Extract the (x, y) coordinate from the center of the cell holding the provided text.  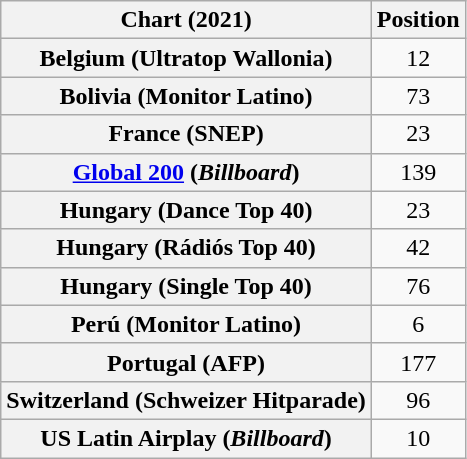
Hungary (Dance Top 40) (186, 210)
US Latin Airplay (Billboard) (186, 438)
177 (418, 362)
139 (418, 172)
Position (418, 20)
6 (418, 324)
12 (418, 58)
Chart (2021) (186, 20)
Portugal (AFP) (186, 362)
Hungary (Single Top 40) (186, 286)
Hungary (Rádiós Top 40) (186, 248)
Bolivia (Monitor Latino) (186, 96)
Global 200 (Billboard) (186, 172)
96 (418, 400)
Belgium (Ultratop Wallonia) (186, 58)
France (SNEP) (186, 134)
10 (418, 438)
Perú (Monitor Latino) (186, 324)
Switzerland (Schweizer Hitparade) (186, 400)
73 (418, 96)
76 (418, 286)
42 (418, 248)
